Scan for the cell matching the given text and deliver its [X, Y] coordinate at center. 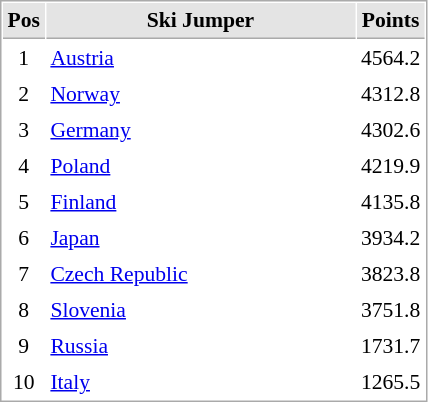
Norway [200, 93]
3 [24, 129]
2 [24, 93]
4 [24, 165]
8 [24, 309]
Slovenia [200, 309]
Points [390, 21]
3823.8 [390, 273]
9 [24, 345]
1731.7 [390, 345]
3934.2 [390, 237]
Poland [200, 165]
1 [24, 57]
Germany [200, 129]
Finland [200, 201]
6 [24, 237]
10 [24, 381]
4135.8 [390, 201]
Russia [200, 345]
Austria [200, 57]
5 [24, 201]
Italy [200, 381]
7 [24, 273]
4312.8 [390, 93]
4302.6 [390, 129]
4564.2 [390, 57]
Czech Republic [200, 273]
Ski Jumper [200, 21]
Pos [24, 21]
3751.8 [390, 309]
4219.9 [390, 165]
Japan [200, 237]
1265.5 [390, 381]
